Locate the cell with the specified text and output its (x, y) center coordinate. 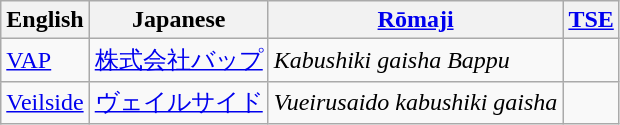
TSE (591, 20)
VAP (45, 60)
Veilside (45, 102)
English (45, 20)
Rōmaji (416, 20)
ヴェイルサイド (178, 102)
Vueirusaido kabushiki gaisha (416, 102)
Kabushiki gaisha Bappu (416, 60)
株式会社バップ (178, 60)
Japanese (178, 20)
